Return (x, y) of the center of cell containing provided text 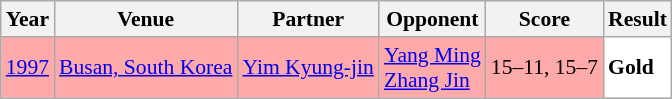
1997 (28, 68)
Busan, South Korea (146, 68)
Gold (638, 68)
15–11, 15–7 (544, 68)
Score (544, 19)
Venue (146, 19)
Partner (308, 19)
Year (28, 19)
Yang Ming Zhang Jin (432, 68)
Yim Kyung-jin (308, 68)
Result (638, 19)
Opponent (432, 19)
